Extract the [X, Y] coordinate from the center of the cell holding the provided text.  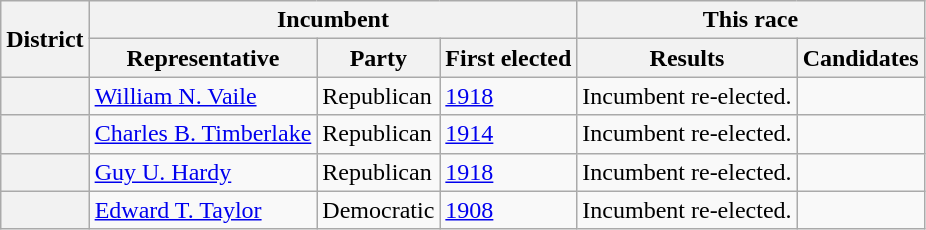
William N. Vaile [203, 96]
This race [750, 20]
Guy U. Hardy [203, 172]
District [45, 39]
Democratic [378, 210]
Representative [203, 58]
Edward T. Taylor [203, 210]
Party [378, 58]
Incumbent [333, 20]
Candidates [860, 58]
Charles B. Timberlake [203, 134]
First elected [508, 58]
1914 [508, 134]
Results [687, 58]
1908 [508, 210]
